From the cell containing the given text, extract its center point as (x, y) coordinate. 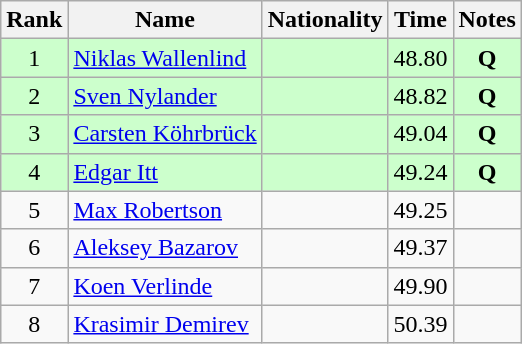
49.04 (420, 134)
Rank (34, 20)
2 (34, 96)
Max Robertson (165, 210)
48.80 (420, 58)
Krasimir Demirev (165, 324)
Aleksey Bazarov (165, 248)
Edgar Itt (165, 172)
49.24 (420, 172)
6 (34, 248)
Time (420, 20)
Niklas Wallenlind (165, 58)
Nationality (325, 20)
49.37 (420, 248)
8 (34, 324)
49.90 (420, 286)
5 (34, 210)
Notes (487, 20)
3 (34, 134)
1 (34, 58)
Koen Verlinde (165, 286)
50.39 (420, 324)
Carsten Köhrbrück (165, 134)
Sven Nylander (165, 96)
49.25 (420, 210)
Name (165, 20)
7 (34, 286)
4 (34, 172)
48.82 (420, 96)
